Capture the cell that displays the provided text and extract its [x, y] central coordinate. 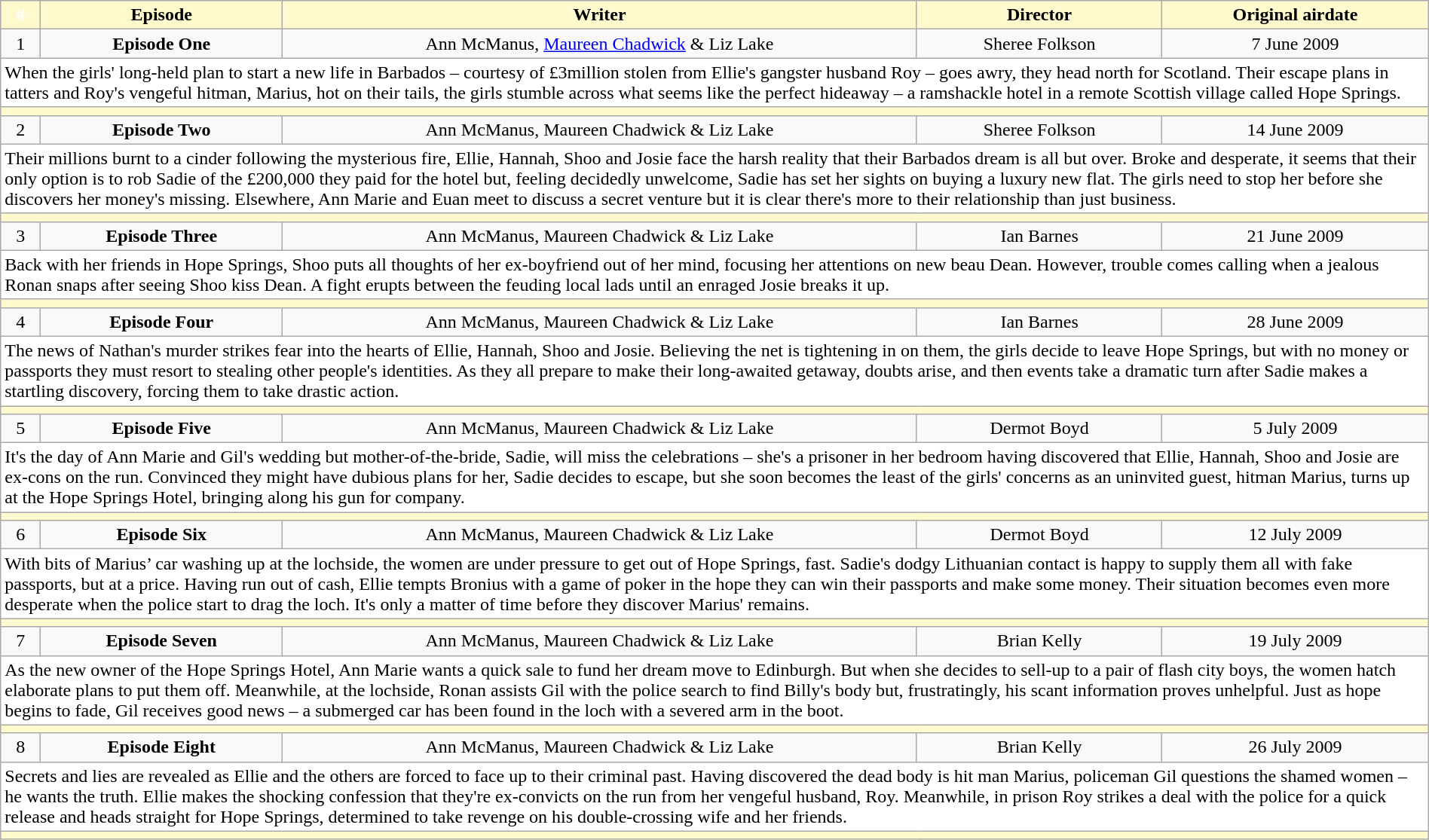
Episode [161, 15]
Episode One [161, 44]
3 [21, 236]
Episode Six [161, 535]
8 [21, 747]
7 June 2009 [1296, 44]
7 [21, 641]
12 July 2009 [1296, 535]
Episode Seven [161, 641]
28 June 2009 [1296, 322]
2 [21, 130]
19 July 2009 [1296, 641]
14 June 2009 [1296, 130]
4 [21, 322]
5 July 2009 [1296, 429]
Episode Five [161, 429]
21 June 2009 [1296, 236]
Episode Eight [161, 747]
Director [1039, 15]
5 [21, 429]
Episode Four [161, 322]
1 [21, 44]
Episode Three [161, 236]
Writer [599, 15]
6 [21, 535]
# [21, 15]
26 July 2009 [1296, 747]
Episode Two [161, 130]
Original airdate [1296, 15]
